Detect which cell encompasses the target text, then output its [X, Y] center coordinate. 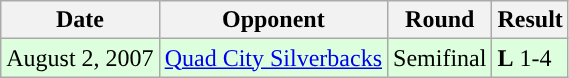
Semifinal [440, 58]
Quad City Silverbacks [273, 58]
Date [80, 20]
L 1-4 [530, 58]
August 2, 2007 [80, 58]
Result [530, 20]
Round [440, 20]
Opponent [273, 20]
